Find where the given text appears and provide that cell's center as [X, Y] coordinate. 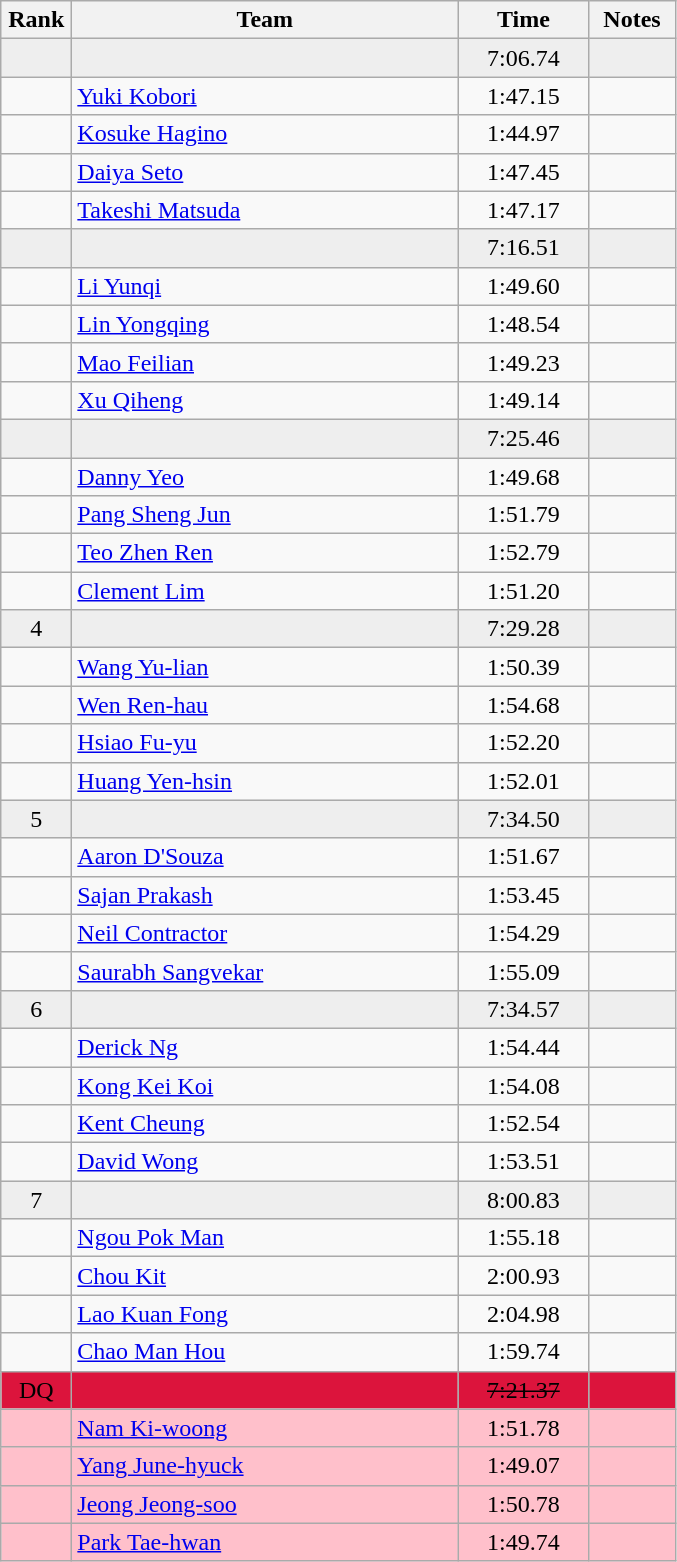
Huang Yen-hsin [265, 781]
1:49.23 [524, 362]
7:34.57 [524, 1009]
1:54.44 [524, 1047]
David Wong [265, 1162]
1:55.09 [524, 971]
2:00.93 [524, 1276]
1:54.68 [524, 705]
Chou Kit [265, 1276]
Jeong Jeong-soo [265, 1504]
Kong Kei Koi [265, 1085]
Mao Feilian [265, 362]
Yuki Kobori [265, 96]
Teo Zhen Ren [265, 553]
1:50.78 [524, 1504]
1:47.15 [524, 96]
1:44.97 [524, 134]
1:47.17 [524, 210]
1:52.01 [524, 781]
1:51.78 [524, 1428]
Lin Yongqing [265, 324]
Pang Sheng Jun [265, 515]
Neil Contractor [265, 933]
Ngou Pok Man [265, 1238]
Notes [632, 20]
Kent Cheung [265, 1124]
1:53.51 [524, 1162]
1:51.79 [524, 515]
1:48.54 [524, 324]
Aaron D'Souza [265, 857]
Time [524, 20]
1:50.39 [524, 667]
Nam Ki-woong [265, 1428]
4 [36, 629]
Park Tae-hwan [265, 1542]
1:54.29 [524, 933]
2:04.98 [524, 1314]
7:16.51 [524, 248]
Saurabh Sangvekar [265, 971]
1:49.74 [524, 1542]
1:53.45 [524, 895]
7:34.50 [524, 819]
1:49.14 [524, 400]
Sajan Prakash [265, 895]
Derick Ng [265, 1047]
Xu Qiheng [265, 400]
6 [36, 1009]
Hsiao Fu-yu [265, 743]
1:47.45 [524, 172]
Wen Ren-hau [265, 705]
1:49.07 [524, 1466]
7:25.46 [524, 438]
Rank [36, 20]
1:55.18 [524, 1238]
1:51.20 [524, 591]
Yang June-hyuck [265, 1466]
5 [36, 819]
1:59.74 [524, 1352]
1:52.20 [524, 743]
Chao Man Hou [265, 1352]
Team [265, 20]
8:00.83 [524, 1200]
Danny Yeo [265, 477]
Lao Kuan Fong [265, 1314]
DQ [36, 1390]
7:21.37 [524, 1390]
7 [36, 1200]
Takeshi Matsuda [265, 210]
1:49.68 [524, 477]
Li Yunqi [265, 286]
7:29.28 [524, 629]
1:51.67 [524, 857]
Clement Lim [265, 591]
1:54.08 [524, 1085]
Kosuke Hagino [265, 134]
Daiya Seto [265, 172]
Wang Yu-lian [265, 667]
1:52.54 [524, 1124]
1:49.60 [524, 286]
1:52.79 [524, 553]
7:06.74 [524, 58]
